Output the [X, Y] coordinate of the center of the cell containing the given text.  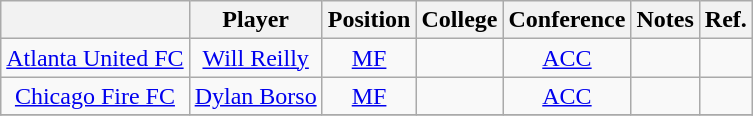
Conference [567, 20]
Atlanta United FC [95, 58]
Chicago Fire FC [95, 96]
Player [256, 20]
Dylan Borso [256, 96]
Will Reilly [256, 58]
Ref. [726, 20]
Notes [665, 20]
College [460, 20]
Position [369, 20]
